Return the (x, y) coordinate for the center point of the cell that contains the specified text.  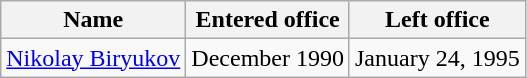
January 24, 1995 (437, 58)
Name (94, 20)
December 1990 (268, 58)
Entered office (268, 20)
Left office (437, 20)
Nikolay Biryukov (94, 58)
